Scan for the cell matching the given text and deliver its [X, Y] coordinate at center. 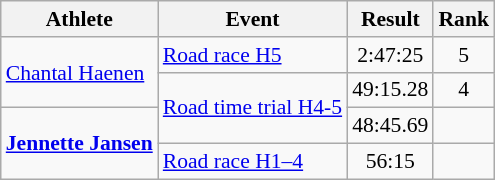
Result [390, 19]
Road time trial H4-5 [252, 108]
4 [464, 90]
2:47:25 [390, 55]
Athlete [80, 19]
Road race H5 [252, 55]
Chantal Haenen [80, 72]
5 [464, 55]
Event [252, 19]
56:15 [390, 162]
Road race H1–4 [252, 162]
48:45.69 [390, 126]
49:15.28 [390, 90]
Rank [464, 19]
Jennette Jansen [80, 144]
